Determine the (x, y) coordinate at the center of the cell enclosing the given text.  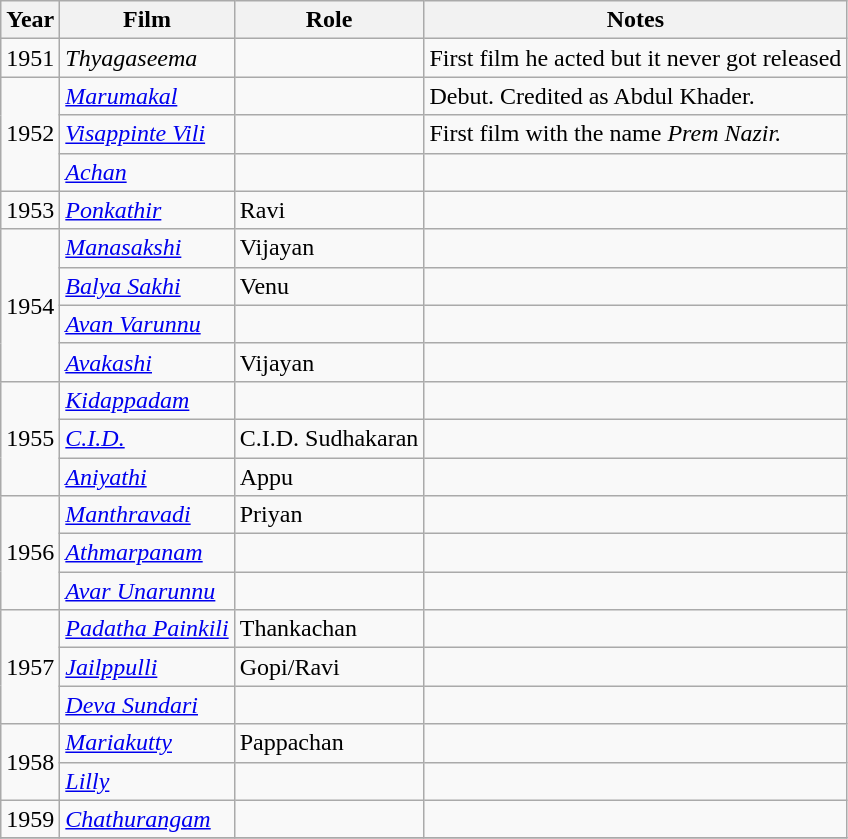
Role (329, 20)
C.I.D. (147, 438)
Manthravadi (147, 515)
Visappinte Vili (147, 134)
Ponkathir (147, 210)
Debut. Credited as Abdul Khader. (636, 96)
Avakashi (147, 362)
Appu (329, 477)
Gopi/Ravi (329, 667)
Achan (147, 172)
Balya Sakhi (147, 286)
Ravi (329, 210)
Year (30, 20)
Pappachan (329, 743)
Chathurangam (147, 819)
Venu (329, 286)
1959 (30, 819)
First film he acted but it never got released (636, 58)
Jailppulli (147, 667)
1956 (30, 553)
Film (147, 20)
1957 (30, 667)
Manasakshi (147, 248)
First film with the name Prem Nazir. (636, 134)
Lilly (147, 781)
Mariakutty (147, 743)
C.I.D. Sudhakaran (329, 438)
Thyagaseema (147, 58)
Aniyathi (147, 477)
Padatha Painkili (147, 629)
Athmarpanam (147, 553)
1955 (30, 438)
Thankachan (329, 629)
Priyan (329, 515)
Avan Varunnu (147, 324)
Marumakal (147, 96)
1952 (30, 134)
1951 (30, 58)
Deva Sundari (147, 705)
Avar Unarunnu (147, 591)
1953 (30, 210)
Kidappadam (147, 400)
1954 (30, 305)
Notes (636, 20)
1958 (30, 762)
